Scan for the cell matching the given text and deliver its [x, y] coordinate at center. 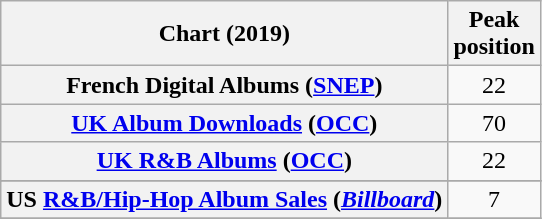
7 [494, 199]
Peakposition [494, 34]
Chart (2019) [224, 34]
French Digital Albums (SNEP) [224, 85]
70 [494, 123]
UK R&B Albums (OCC) [224, 161]
US R&B/Hip-Hop Album Sales (Billboard) [224, 199]
UK Album Downloads (OCC) [224, 123]
